Identify which cell holds the provided text, then report its [x, y] central coordinate. 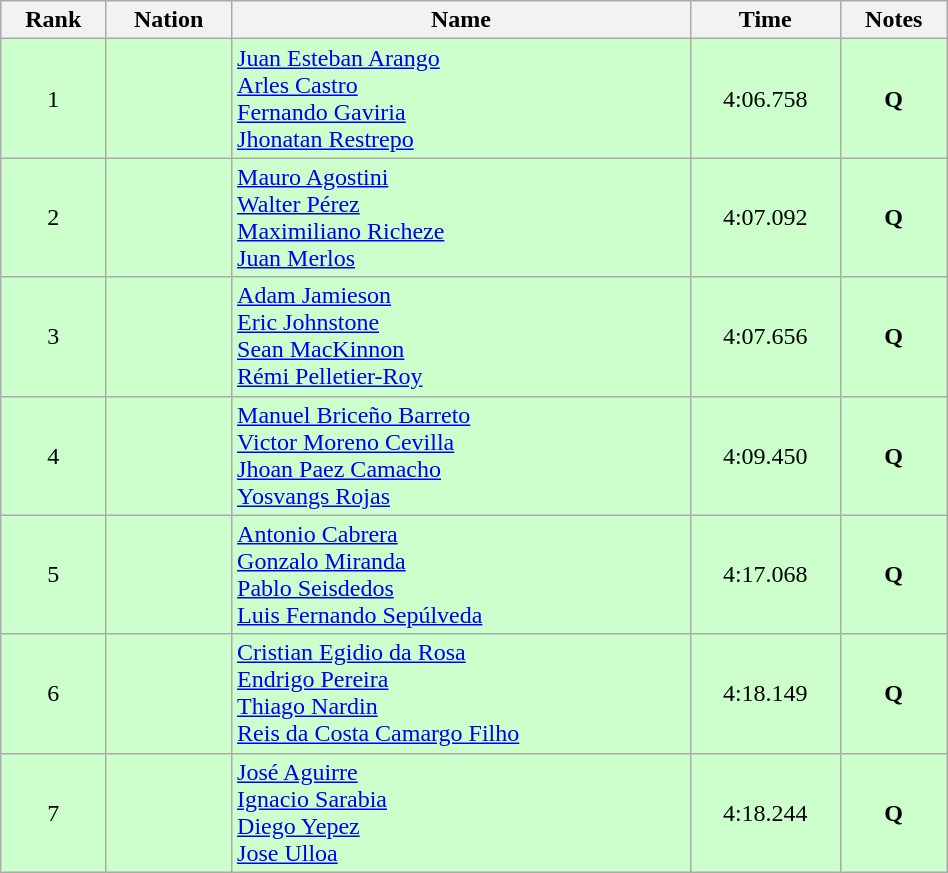
Juan Esteban ArangoArles CastroFernando GaviriaJhonatan Restrepo [462, 98]
1 [54, 98]
4:06.758 [765, 98]
4:09.450 [765, 456]
Manuel Briceño BarretoVictor Moreno CevillaJhoan Paez CamachoYosvangs Rojas [462, 456]
3 [54, 336]
Time [765, 20]
4:17.068 [765, 574]
Cristian Egidio da RosaEndrigo PereiraThiago NardinReis da Costa Camargo Filho [462, 694]
5 [54, 574]
7 [54, 812]
Nation [169, 20]
4:18.244 [765, 812]
Rank [54, 20]
Name [462, 20]
Adam JamiesonEric JohnstoneSean MacKinnonRémi Pelletier-Roy [462, 336]
Notes [894, 20]
4 [54, 456]
4:07.656 [765, 336]
José AguirreIgnacio SarabiaDiego YepezJose Ulloa [462, 812]
Antonio CabreraGonzalo MirandaPablo SeisdedosLuis Fernando Sepúlveda [462, 574]
2 [54, 218]
4:07.092 [765, 218]
4:18.149 [765, 694]
Mauro AgostiniWalter PérezMaximiliano RichezeJuan Merlos [462, 218]
6 [54, 694]
